Capture the cell that displays the provided text and extract its [X, Y] central coordinate. 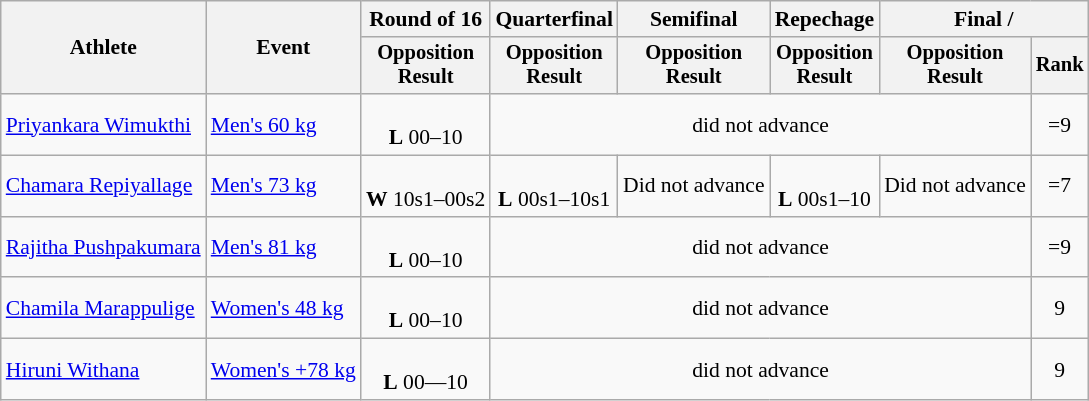
Women's +78 kg [284, 370]
Chamila Marappulige [104, 308]
W 10s1–00s2 [426, 186]
Final / [984, 19]
Chamara Repiyallage [104, 186]
L 00―10 [426, 370]
Rajitha Pushpakumara [104, 248]
Men's 81 kg [284, 248]
Quarterfinal [554, 19]
Women's 48 kg [284, 308]
L 00s1–10 [825, 186]
Men's 60 kg [284, 124]
Repechage [825, 19]
Rank [1060, 66]
L 00s1–10s1 [554, 186]
Event [284, 48]
Round of 16 [426, 19]
=7 [1060, 186]
Men's 73 kg [284, 186]
Priyankara Wimukthi [104, 124]
Semifinal [694, 19]
Athlete [104, 48]
Hiruni Withana [104, 370]
